Output the (x, y) coordinate of the center of the cell containing the given text.  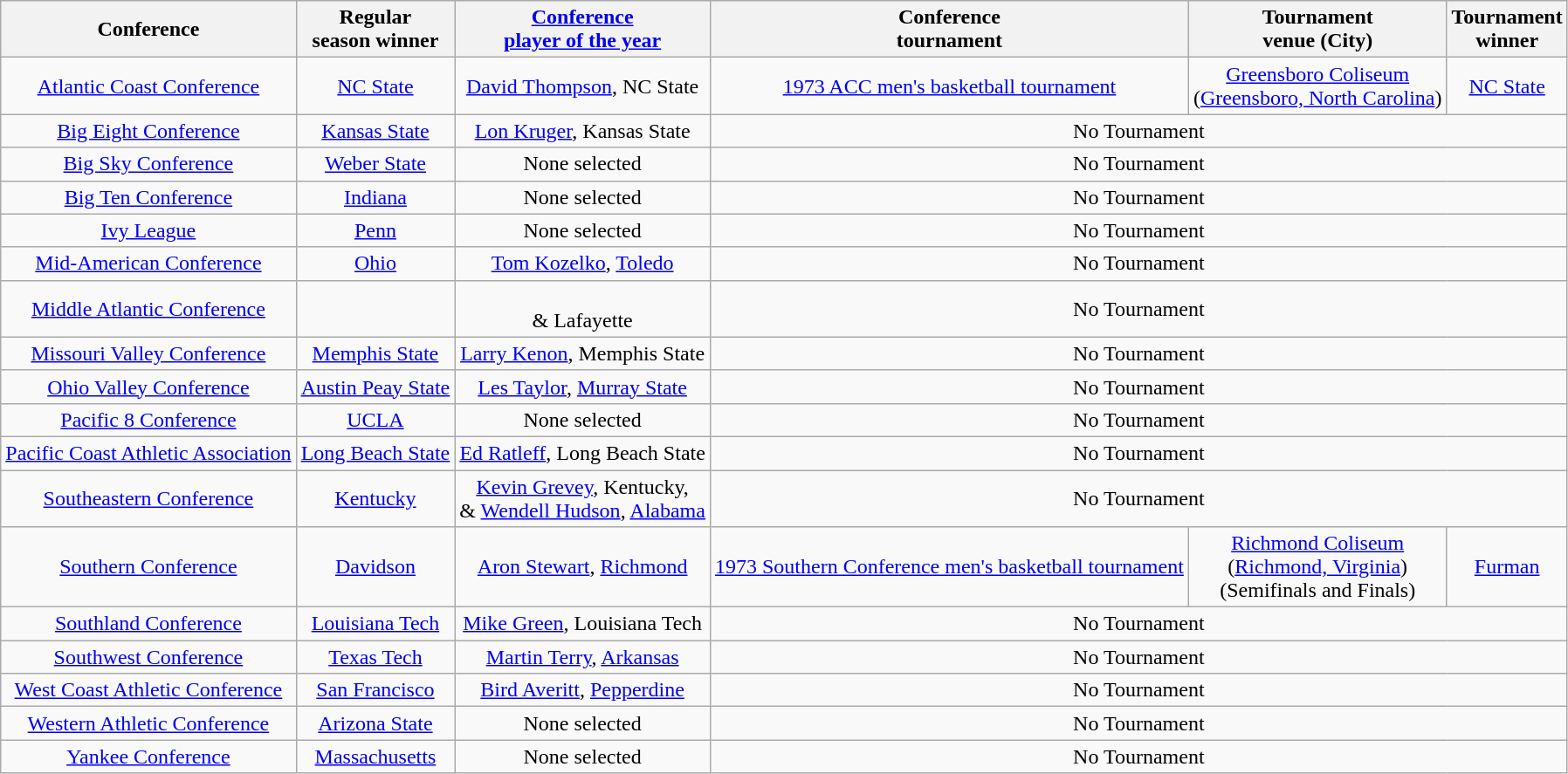
Southland Conference (148, 624)
Austin Peay State (375, 387)
Pacific Coast Athletic Association (148, 453)
Ohio (375, 264)
Aron Stewart, Richmond (583, 567)
Tom Kozelko, Toledo (583, 264)
Long Beach State (375, 453)
Southern Conference (148, 567)
Martin Terry, Arkansas (583, 657)
Pacific 8 Conference (148, 420)
Memphis State (375, 353)
Atlantic Coast Conference (148, 86)
Ed Ratleff, Long Beach State (583, 453)
Lon Kruger, Kansas State (583, 131)
Massachusetts (375, 757)
Big Sky Conference (148, 164)
Tournament venue (City) (1317, 30)
Weber State (375, 164)
Big Ten Conference (148, 197)
1973 Southern Conference men's basketball tournament (949, 567)
Greensboro Coliseum(Greensboro, North Carolina) (1317, 86)
Indiana (375, 197)
Mid-American Conference (148, 264)
Conference (148, 30)
San Francisco (375, 690)
Mike Green, Louisiana Tech (583, 624)
Southwest Conference (148, 657)
Missouri Valley Conference (148, 353)
Western Athletic Conference (148, 723)
Regular season winner (375, 30)
1973 ACC men's basketball tournament (949, 86)
Louisiana Tech (375, 624)
Conference tournament (949, 30)
David Thompson, NC State (583, 86)
Kevin Grevey, Kentucky, & Wendell Hudson, Alabama (583, 497)
Yankee Conference (148, 757)
Ohio Valley Conference (148, 387)
Davidson (375, 567)
Big Eight Conference (148, 131)
Kentucky (375, 497)
Southeastern Conference (148, 497)
Conference player of the year (583, 30)
Bird Averitt, Pepperdine (583, 690)
Penn (375, 230)
Texas Tech (375, 657)
& Lafayette (583, 309)
Richmond Coliseum(Richmond, Virginia)(Semifinals and Finals) (1317, 567)
West Coast Athletic Conference (148, 690)
Ivy League (148, 230)
Les Taylor, Murray State (583, 387)
Kansas State (375, 131)
Larry Kenon, Memphis State (583, 353)
Arizona State (375, 723)
Middle Atlantic Conference (148, 309)
Tournament winner (1507, 30)
UCLA (375, 420)
Furman (1507, 567)
